Locate the cell with the specified text and output its (x, y) center coordinate. 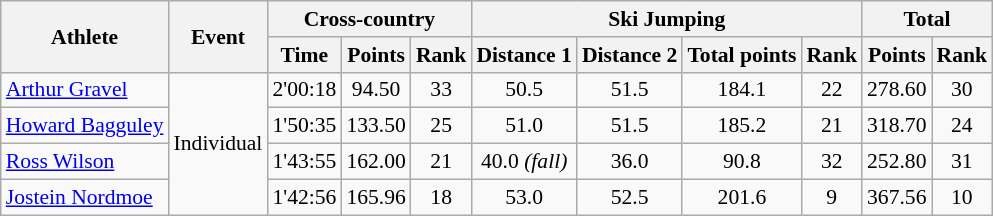
133.50 (376, 126)
Event (218, 36)
22 (832, 90)
36.0 (630, 162)
Time (304, 55)
252.80 (896, 162)
318.70 (896, 126)
10 (962, 197)
2'00:18 (304, 90)
Arthur Gravel (85, 90)
94.50 (376, 90)
31 (962, 162)
Individual (218, 143)
90.8 (742, 162)
Total points (742, 55)
Distance 1 (524, 55)
367.56 (896, 197)
Cross-country (369, 19)
30 (962, 90)
51.0 (524, 126)
Howard Bagguley (85, 126)
162.00 (376, 162)
Jostein Nordmoe (85, 197)
9 (832, 197)
1'43:55 (304, 162)
Ski Jumping (666, 19)
24 (962, 126)
33 (442, 90)
184.1 (742, 90)
52.5 (630, 197)
Total (927, 19)
1'42:56 (304, 197)
53.0 (524, 197)
1'50:35 (304, 126)
25 (442, 126)
32 (832, 162)
Athlete (85, 36)
165.96 (376, 197)
Ross Wilson (85, 162)
201.6 (742, 197)
18 (442, 197)
40.0 (fall) (524, 162)
50.5 (524, 90)
Distance 2 (630, 55)
278.60 (896, 90)
185.2 (742, 126)
